Search for the cell housing the specified text and yield its [X, Y] center coordinate. 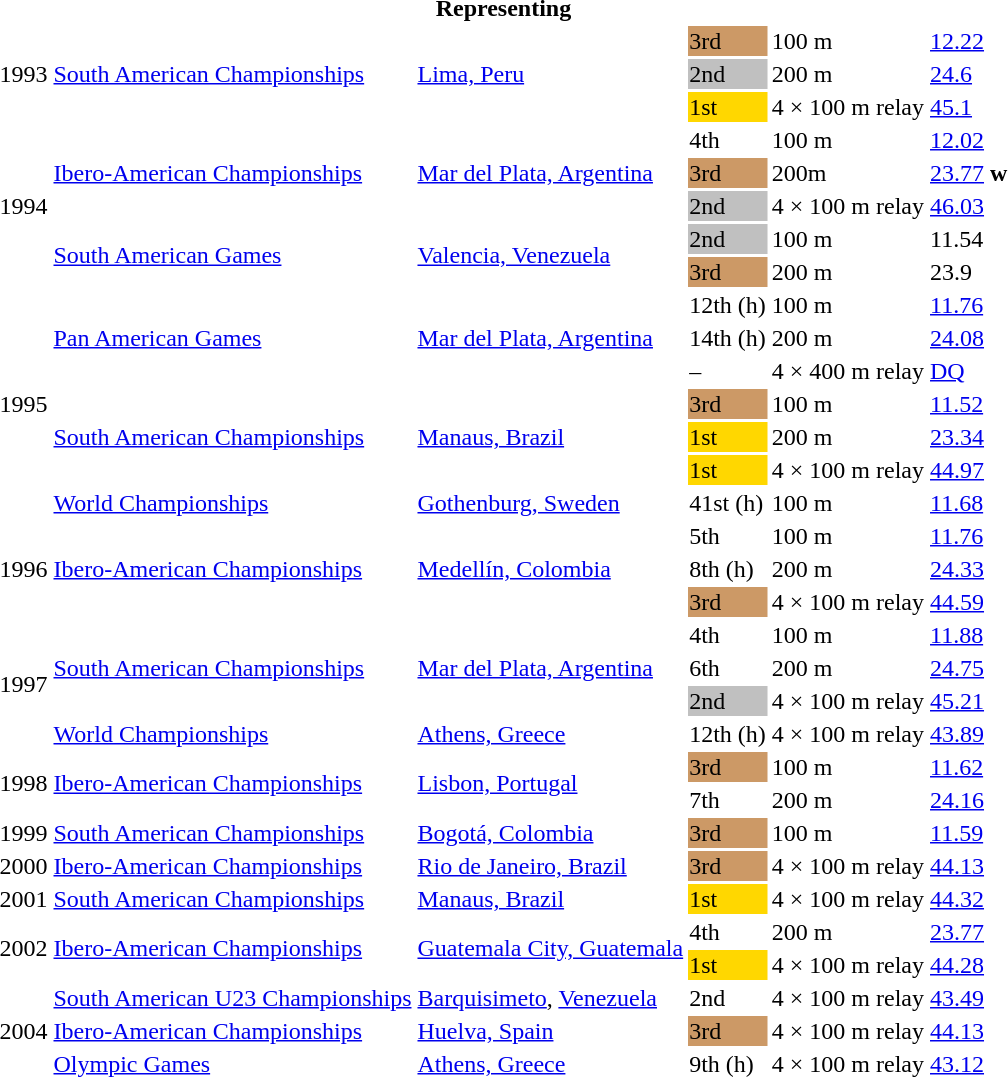
200m [848, 173]
Athens, Greece [550, 734]
South American Games [232, 256]
Huelva, Spain [550, 1031]
14th (h) [728, 338]
Pan American Games [232, 338]
4 × 400 m relay [848, 371]
Barquisimeto, Venezuela [550, 998]
– [728, 371]
6th [728, 668]
South American U23 Championships [232, 998]
8th (h) [728, 569]
Rio de Janeiro, Brazil [550, 866]
Guatemala City, Guatemala [550, 948]
Medellín, Colombia [550, 569]
5th [728, 536]
Lima, Peru [550, 74]
41st (h) [728, 503]
Lisbon, Portugal [550, 784]
Bogotá, Colombia [550, 833]
Gothenburg, Sweden [550, 503]
7th [728, 800]
Valencia, Venezuela [550, 256]
